Identify which cell holds the provided text, then report its (x, y) central coordinate. 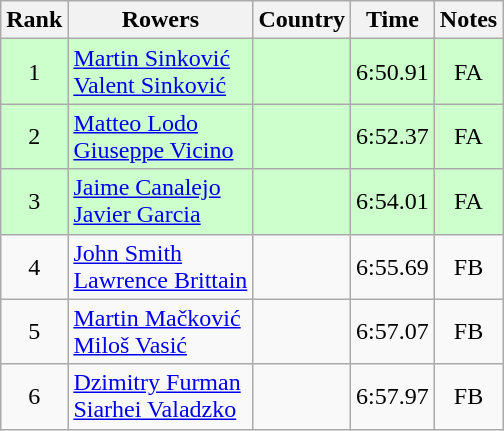
Martin MačkovićMiloš Vasić (160, 332)
6:57.97 (393, 396)
John SmithLawrence Brittain (160, 266)
Notes (468, 20)
Martin SinkovićValent Sinković (160, 72)
Rowers (160, 20)
6:55.69 (393, 266)
5 (34, 332)
6:54.01 (393, 202)
Time (393, 20)
Dzimitry FurmanSiarhei Valadzko (160, 396)
Matteo LodoGiuseppe Vicino (160, 136)
6:52.37 (393, 136)
Country (302, 20)
6:57.07 (393, 332)
Jaime CanalejoJavier Garcia (160, 202)
4 (34, 266)
2 (34, 136)
1 (34, 72)
3 (34, 202)
6:50.91 (393, 72)
6 (34, 396)
Rank (34, 20)
